Scan for the cell matching the given text and deliver its [X, Y] coordinate at center. 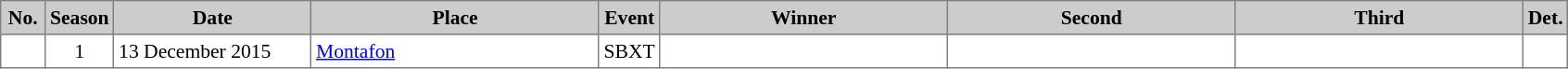
Season [80, 18]
13 December 2015 [213, 51]
1 [80, 51]
SBXT [629, 51]
No. [23, 18]
Place [455, 18]
Third [1379, 18]
Montafon [455, 51]
Det. [1546, 18]
Event [629, 18]
Second [1092, 18]
Date [213, 18]
Winner [803, 18]
